Locate the cell with the specified text and output its (x, y) center coordinate. 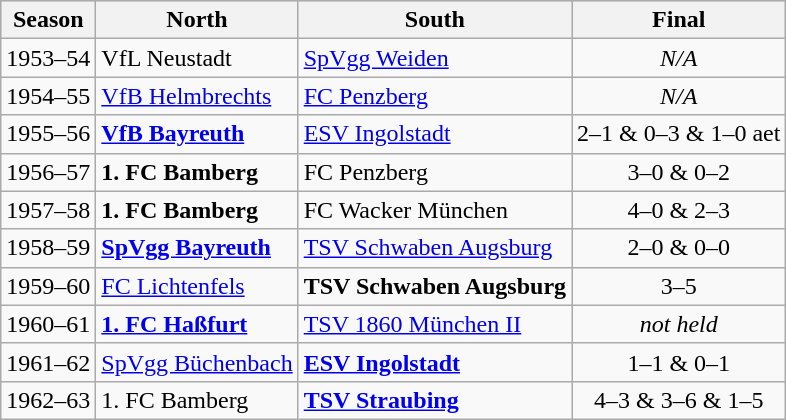
FC Lichtenfels (197, 286)
3–0 & 0–2 (679, 172)
Final (679, 20)
4–0 & 2–3 (679, 210)
1960–61 (48, 324)
1. FC Haßfurt (197, 324)
SpVgg Büchenbach (197, 362)
VfB Helmbrechts (197, 96)
1959–60 (48, 286)
Season (48, 20)
1962–63 (48, 400)
North (197, 20)
1957–58 (48, 210)
SpVgg Weiden (434, 58)
not held (679, 324)
TSV Straubing (434, 400)
VfL Neustadt (197, 58)
3–5 (679, 286)
SpVgg Bayreuth (197, 248)
1953–54 (48, 58)
South (434, 20)
4–3 & 3–6 & 1–5 (679, 400)
2–0 & 0–0 (679, 248)
1958–59 (48, 248)
1–1 & 0–1 (679, 362)
VfB Bayreuth (197, 134)
2–1 & 0–3 & 1–0 aet (679, 134)
1961–62 (48, 362)
TSV 1860 München II (434, 324)
FC Wacker München (434, 210)
1954–55 (48, 96)
1956–57 (48, 172)
1955–56 (48, 134)
